Capture the cell that displays the provided text and extract its (X, Y) central coordinate. 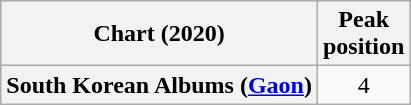
South Korean Albums (Gaon) (160, 85)
Chart (2020) (160, 34)
4 (363, 85)
Peakposition (363, 34)
